Determine the [X, Y] coordinate at the center of the cell enclosing the given text.  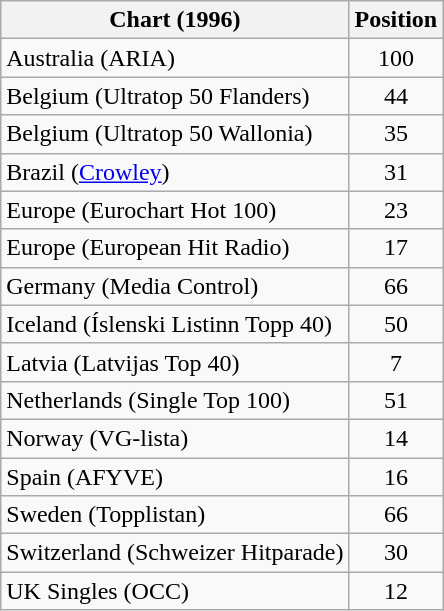
31 [396, 172]
Netherlands (Single Top 100) [175, 400]
Iceland (Íslenski Listinn Topp 40) [175, 324]
30 [396, 553]
Brazil (Crowley) [175, 172]
14 [396, 438]
Norway (VG-lista) [175, 438]
16 [396, 477]
Spain (AFYVE) [175, 477]
50 [396, 324]
Belgium (Ultratop 50 Wallonia) [175, 134]
7 [396, 362]
Switzerland (Schweizer Hitparade) [175, 553]
51 [396, 400]
Latvia (Latvijas Top 40) [175, 362]
12 [396, 591]
Australia (ARIA) [175, 58]
Europe (European Hit Radio) [175, 248]
Belgium (Ultratop 50 Flanders) [175, 96]
Germany (Media Control) [175, 286]
Position [396, 20]
100 [396, 58]
23 [396, 210]
Sweden (Topplistan) [175, 515]
Chart (1996) [175, 20]
35 [396, 134]
44 [396, 96]
UK Singles (OCC) [175, 591]
17 [396, 248]
Europe (Eurochart Hot 100) [175, 210]
